Find where the given text appears and provide that cell's center as (x, y) coordinate. 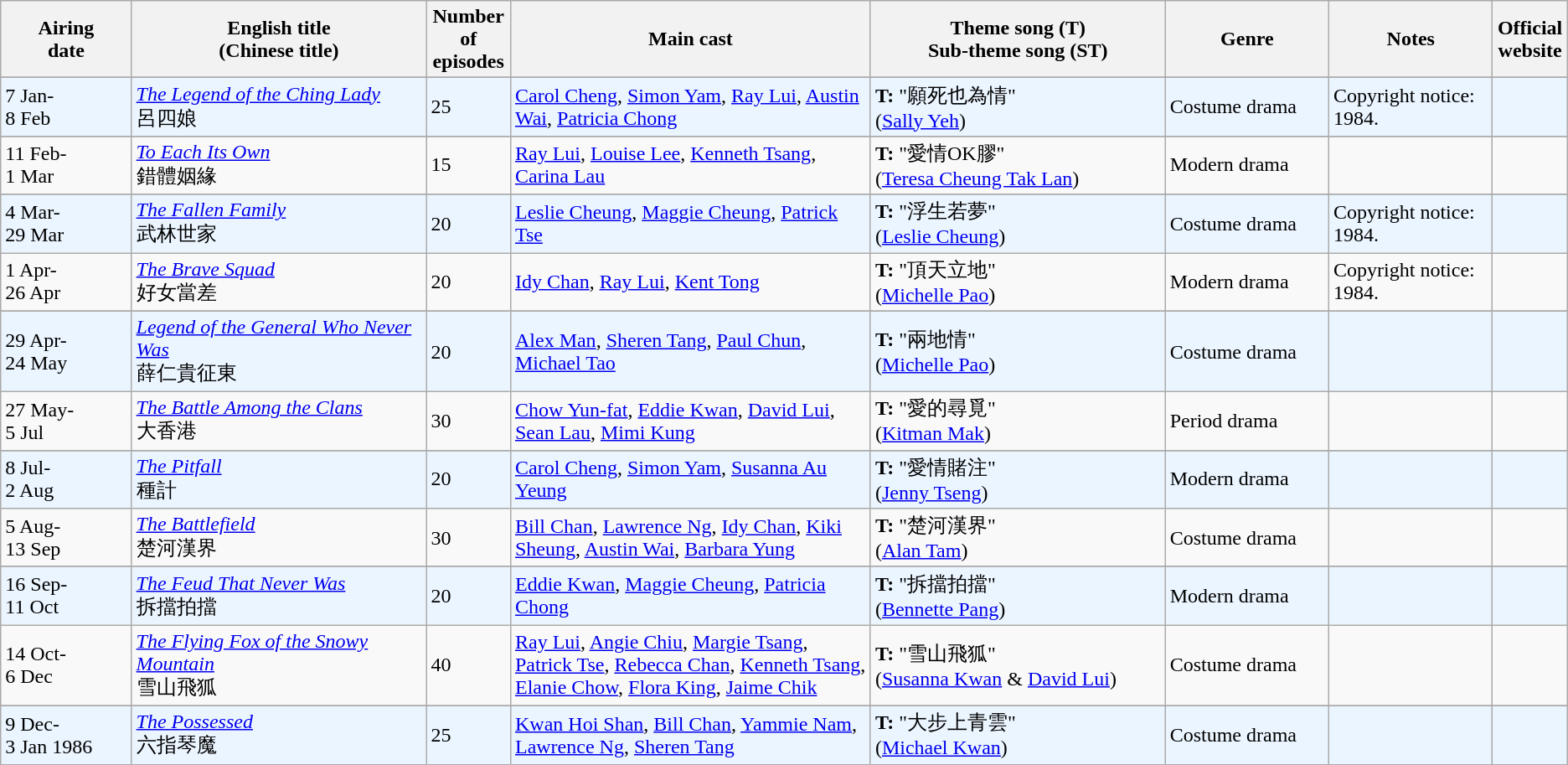
T: "愛情賭注" (Jenny Tseng) (1018, 479)
8 Jul- 2 Aug (66, 479)
T: "拆擋拍擋" (Bennette Pang) (1018, 596)
Leslie Cheung, Maggie Cheung, Patrick Tse (690, 224)
Period drama (1246, 421)
27 May- 5 Jul (66, 421)
40 (469, 665)
The Fallen Family 武林世家 (279, 224)
16 Sep- 11 Oct (66, 596)
T: "愛情OK膠" (Teresa Cheung Tak Lan) (1018, 165)
The Battle Among the Clans 大香港 (279, 421)
15 (469, 165)
7 Jan- 8 Feb (66, 107)
Official website (1529, 39)
Bill Chan, Lawrence Ng, Idy Chan, Kiki Sheung, Austin Wai, Barbara Yung (690, 538)
T: "雪山飛狐" (Susanna Kwan & David Lui) (1018, 665)
1 Apr- 26 Apr (66, 282)
T: "浮生若夢" (Leslie Cheung) (1018, 224)
T: "楚河漢界" (Alan Tam) (1018, 538)
Alex Man, Sheren Tang, Paul Chun, Michael Tao (690, 352)
11 Feb- 1 Mar (66, 165)
English title (Chinese title) (279, 39)
The Brave Squad 好女當差 (279, 282)
T: "兩地情" (Michelle Pao) (1018, 352)
Carol Cheng, Simon Yam, Ray Lui, Austin Wai, Patricia Chong (690, 107)
The Battlefield 楚河漢界 (279, 538)
4 Mar- 29 Mar (66, 224)
T: "願死也為情" (Sally Yeh) (1018, 107)
The Legend of the Ching Lady 呂四娘 (279, 107)
Theme song (T) Sub-theme song (ST) (1018, 39)
T: "愛的尋覓" (Kitman Mak) (1018, 421)
Ray Lui, Louise Lee, Kenneth Tsang, Carina Lau (690, 165)
Number of episodes (469, 39)
Main cast (690, 39)
Carol Cheng, Simon Yam, Susanna Au Yeung (690, 479)
The Flying Fox of the Snowy Mountain 雪山飛狐 (279, 665)
Eddie Kwan, Maggie Cheung, Patricia Chong (690, 596)
Chow Yun-fat, Eddie Kwan, David Lui, Sean Lau, Mimi Kung (690, 421)
Kwan Hoi Shan, Bill Chan, Yammie Nam, Lawrence Ng, Sheren Tang (690, 735)
Genre (1246, 39)
T: "頂天立地" (Michelle Pao) (1018, 282)
T: "大步上青雲" (Michael Kwan) (1018, 735)
Notes (1411, 39)
Legend of the General Who Never Was 薛仁貴征東 (279, 352)
9 Dec- 3 Jan 1986 (66, 735)
To Each Its Own 錯體姻緣 (279, 165)
Ray Lui, Angie Chiu, Margie Tsang, Patrick Tse, Rebecca Chan, Kenneth Tsang, Elanie Chow, Flora King, Jaime Chik (690, 665)
14 Oct- 6 Dec (66, 665)
Idy Chan, Ray Lui, Kent Tong (690, 282)
The Pitfall 種計 (279, 479)
5 Aug- 13 Sep (66, 538)
29 Apr- 24 May (66, 352)
The Feud That Never Was 拆擋拍擋 (279, 596)
The Possessed 六指琴魔 (279, 735)
Airingdate (66, 39)
